Provide the [X, Y] coordinate of the cell's center where the given text is located.  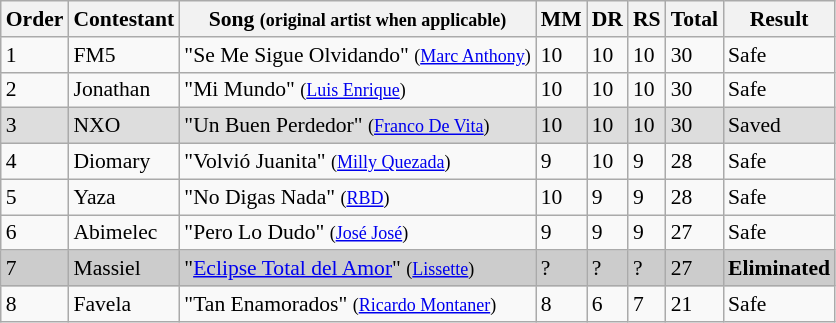
"Un Buen Perdedor" (Franco De Vita) [357, 126]
Abimelec [124, 233]
"Tan Enamorados" (Ricardo Montaner) [357, 304]
21 [694, 304]
"Mi Mundo" (Luis Enrique) [357, 90]
"Pero Lo Dudo" (José José) [357, 233]
"Eclipse Total del Amor" (Lissette) [357, 269]
2 [35, 90]
Yaza [124, 197]
Order [35, 19]
"Se Me Sigue Olvidando" (Marc Anthony) [357, 55]
Diomary [124, 162]
Eliminated [779, 269]
Saved [779, 126]
FM5 [124, 55]
5 [35, 197]
DR [608, 19]
Contestant [124, 19]
MM [562, 19]
1 [35, 55]
"No Digas Nada" (RBD) [357, 197]
NXO [124, 126]
Favela [124, 304]
4 [35, 162]
3 [35, 126]
Massiel [124, 269]
Jonathan [124, 90]
Total [694, 19]
RS [647, 19]
"Volvió Juanita" (Milly Quezada) [357, 162]
Result [779, 19]
Song (original artist when applicable) [357, 19]
